Return the [X, Y] coordinate for the center point of the cell that contains the specified text.  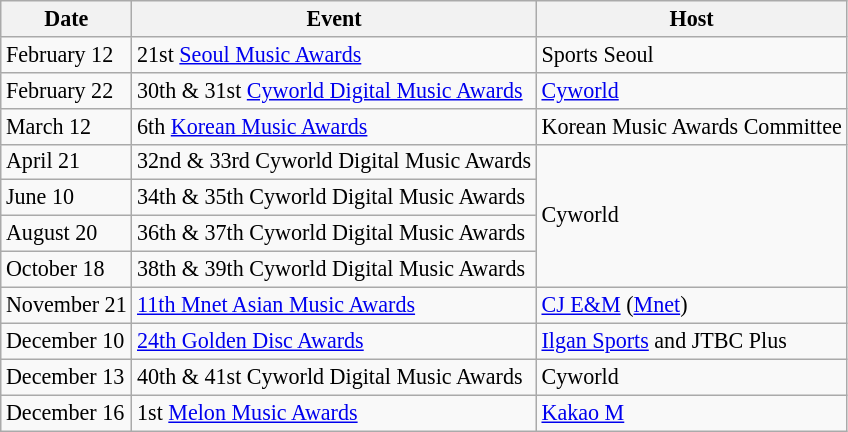
32nd & 33rd Cyworld Digital Music Awards [334, 162]
30th & 31st Cyworld Digital Music Awards [334, 90]
April 21 [66, 162]
December 16 [66, 412]
Date [66, 18]
CJ E&M (Mnet) [692, 305]
October 18 [66, 269]
Korean Music Awards Committee [692, 126]
December 10 [66, 341]
Ilgan Sports and JTBC Plus [692, 341]
36th & 37th Cyworld Digital Music Awards [334, 233]
March 12 [66, 126]
21st Seoul Music Awards [334, 54]
11th Mnet Asian Music Awards [334, 305]
November 21 [66, 305]
Kakao M [692, 412]
August 20 [66, 233]
Sports Seoul [692, 54]
40th & 41st Cyworld Digital Music Awards [334, 377]
December 13 [66, 377]
June 10 [66, 198]
Event [334, 18]
February 12 [66, 54]
6th Korean Music Awards [334, 126]
38th & 39th Cyworld Digital Music Awards [334, 269]
34th & 35th Cyworld Digital Music Awards [334, 198]
24th Golden Disc Awards [334, 341]
Host [692, 18]
February 22 [66, 90]
1st Melon Music Awards [334, 412]
